Provide the [x, y] coordinate of the cell's center where the given text is located.  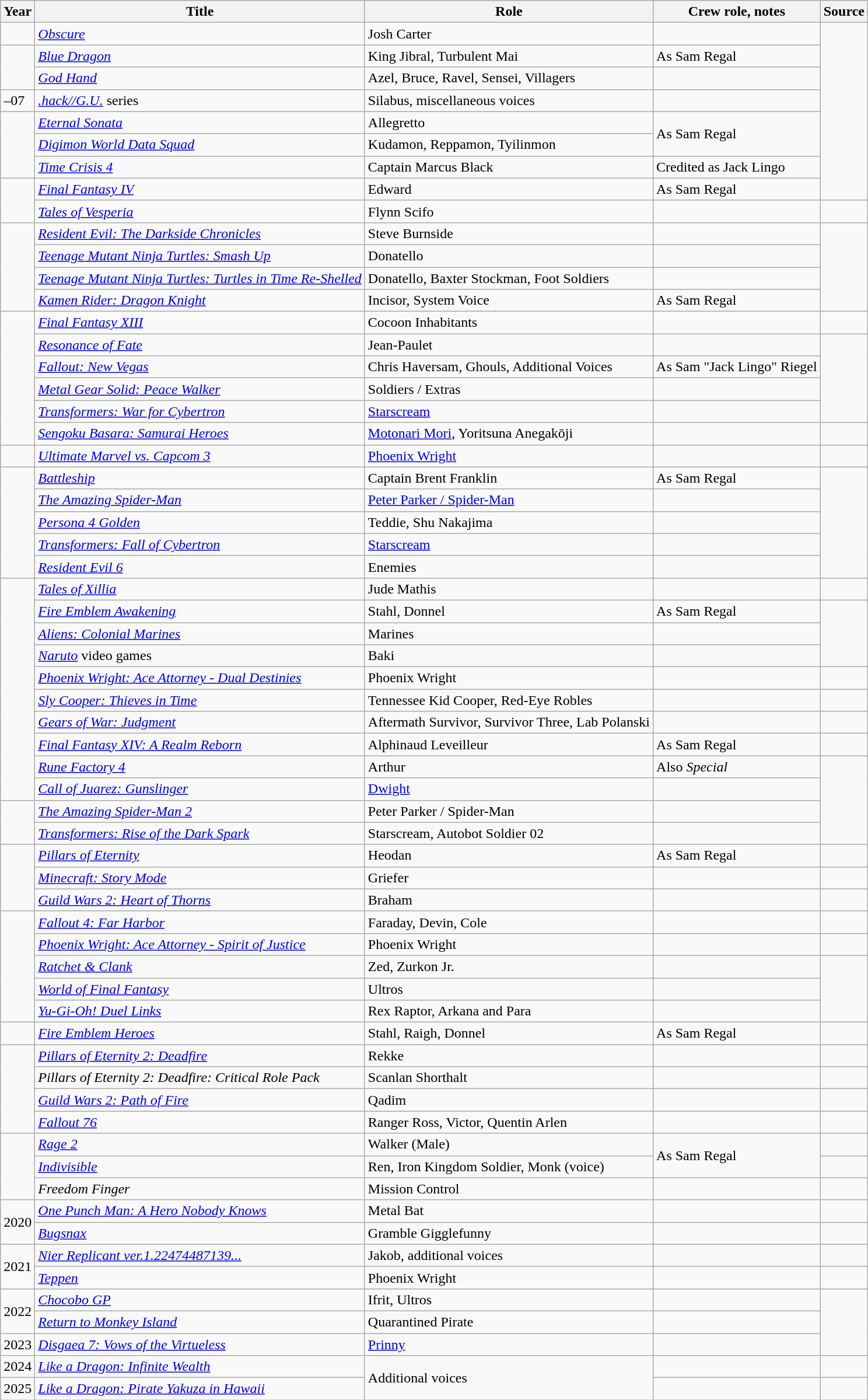
2023 [17, 1344]
2022 [17, 1311]
Blue Dragon [200, 56]
Teenage Mutant Ninja Turtles: Turtles in Time Re-Shelled [200, 278]
Teddie, Shu Nakajima [509, 522]
Phoenix Wright: Ace Attorney - Dual Destinies [200, 678]
Braham [509, 900]
Resonance of Fate [200, 345]
Bugsnax [200, 1233]
Kamen Rider: Dragon Knight [200, 301]
Rune Factory 4 [200, 767]
Starscream, Autobot Soldier 02 [509, 833]
Fire Emblem Heroes [200, 1034]
Guild Wars 2: Path of Fire [200, 1100]
Title [200, 12]
The Amazing Spider-Man 2 [200, 811]
Steve Burnside [509, 233]
Soldiers / Extras [509, 389]
Resident Evil 6 [200, 567]
God Hand [200, 78]
Zed, Zurkon Jr. [509, 966]
Prinny [509, 1344]
Gears of War: Judgment [200, 722]
Alphinaud Leveilleur [509, 745]
Marines [509, 633]
Fallout 76 [200, 1122]
Baki [509, 656]
Naruto video games [200, 656]
Yu-Gi-Oh! Duel Links [200, 1011]
2020 [17, 1222]
Captain Brent Franklin [509, 478]
Chocobo GP [200, 1300]
Stahl, Donnel [509, 611]
Edward [509, 189]
Fallout: New Vegas [200, 367]
Gramble Gigglefunny [509, 1233]
Chris Haversam, Ghouls, Additional Voices [509, 367]
Final Fantasy IV [200, 189]
Flynn Scifo [509, 211]
Fallout 4: Far Harbor [200, 922]
2024 [17, 1367]
Source [843, 12]
Walker (Male) [509, 1144]
Quarantined Pirate [509, 1322]
King Jibral, Turbulent Mai [509, 56]
One Punch Man: A Hero Nobody Knows [200, 1211]
Transformers: Rise of the Dark Spark [200, 833]
Return to Monkey Island [200, 1322]
Aliens: Colonial Marines [200, 633]
Pillars of Eternity 2: Deadfire [200, 1056]
Obscure [200, 34]
Also Special [737, 767]
Transformers: War for Cybertron [200, 411]
Sengoku Basara: Samurai Heroes [200, 434]
Kudamon, Reppamon, Tyilinmon [509, 145]
Incisor, System Voice [509, 301]
Ultros [509, 989]
2025 [17, 1389]
Aftermath Survivor, Survivor Three, Lab Polanski [509, 722]
Crew role, notes [737, 12]
Digimon World Data Squad [200, 145]
Eternal Sonata [200, 123]
Jude Mathis [509, 589]
Metal Gear Solid: Peace Walker [200, 389]
Rex Raptor, Arkana and Para [509, 1011]
Motonari Mori, Yoritsuna Anegakōji [509, 434]
Josh Carter [509, 34]
Rage 2 [200, 1144]
Nier Replicant ver.1.22474487139... [200, 1255]
Mission Control [509, 1189]
Final Fantasy XIV: A Realm Reborn [200, 745]
Donatello, Baxter Stockman, Foot Soldiers [509, 278]
Tales of Xillia [200, 589]
Allegretto [509, 123]
Persona 4 Golden [200, 522]
Cocoon Inhabitants [509, 323]
Scanlan Shorthalt [509, 1078]
Phoenix Wright: Ace Attorney - Spirit of Justice [200, 944]
Resident Evil: The Darkside Chronicles [200, 233]
Freedom Finger [200, 1189]
Role [509, 12]
Disgaea 7: Vows of the Virtueless [200, 1344]
Griefer [509, 878]
Teenage Mutant Ninja Turtles: Smash Up [200, 256]
Silabus, miscellaneous voices [509, 100]
Donatello [509, 256]
Teppen [200, 1277]
Enemies [509, 567]
Like a Dragon: Pirate Yakuza in Hawaii [200, 1389]
Pillars of Eternity 2: Deadfire: Critical Role Pack [200, 1078]
Azel, Bruce, Ravel, Sensei, Villagers [509, 78]
Ranger Ross, Victor, Quentin Arlen [509, 1122]
Faraday, Devin, Cole [509, 922]
Ratchet & Clank [200, 966]
As Sam "Jack Lingo" Riegel [737, 367]
Arthur [509, 767]
Dwight [509, 789]
Additional voices [509, 1378]
Call of Juarez: Gunslinger [200, 789]
Tennessee Kid Cooper, Red-Eye Robles [509, 700]
Heodan [509, 856]
Pillars of Eternity [200, 856]
Fire Emblem Awakening [200, 611]
Ultimate Marvel vs. Capcom 3 [200, 456]
Stahl, Raigh, Donnel [509, 1034]
–07 [17, 100]
Battleship [200, 478]
Captain Marcus Black [509, 167]
World of Final Fantasy [200, 989]
Rekke [509, 1056]
Time Crisis 4 [200, 167]
Jakob, additional voices [509, 1255]
Final Fantasy XIII [200, 323]
Year [17, 12]
Credited as Jack Lingo [737, 167]
Tales of Vesperia [200, 211]
Guild Wars 2: Heart of Thorns [200, 900]
Transformers: Fall of Cybertron [200, 544]
2021 [17, 1266]
Ren, Iron Kingdom Soldier, Monk (voice) [509, 1167]
.hack//G.U. series [200, 100]
The Amazing Spider-Man [200, 500]
Sly Cooper: Thieves in Time [200, 700]
Qadim [509, 1100]
Jean-Paulet [509, 345]
Metal Bat [509, 1211]
Minecraft: Story Mode [200, 878]
Ifrit, Ultros [509, 1300]
Like a Dragon: Infinite Wealth [200, 1367]
Indivisible [200, 1167]
